From the cell containing the given text, extract its center point as [x, y] coordinate. 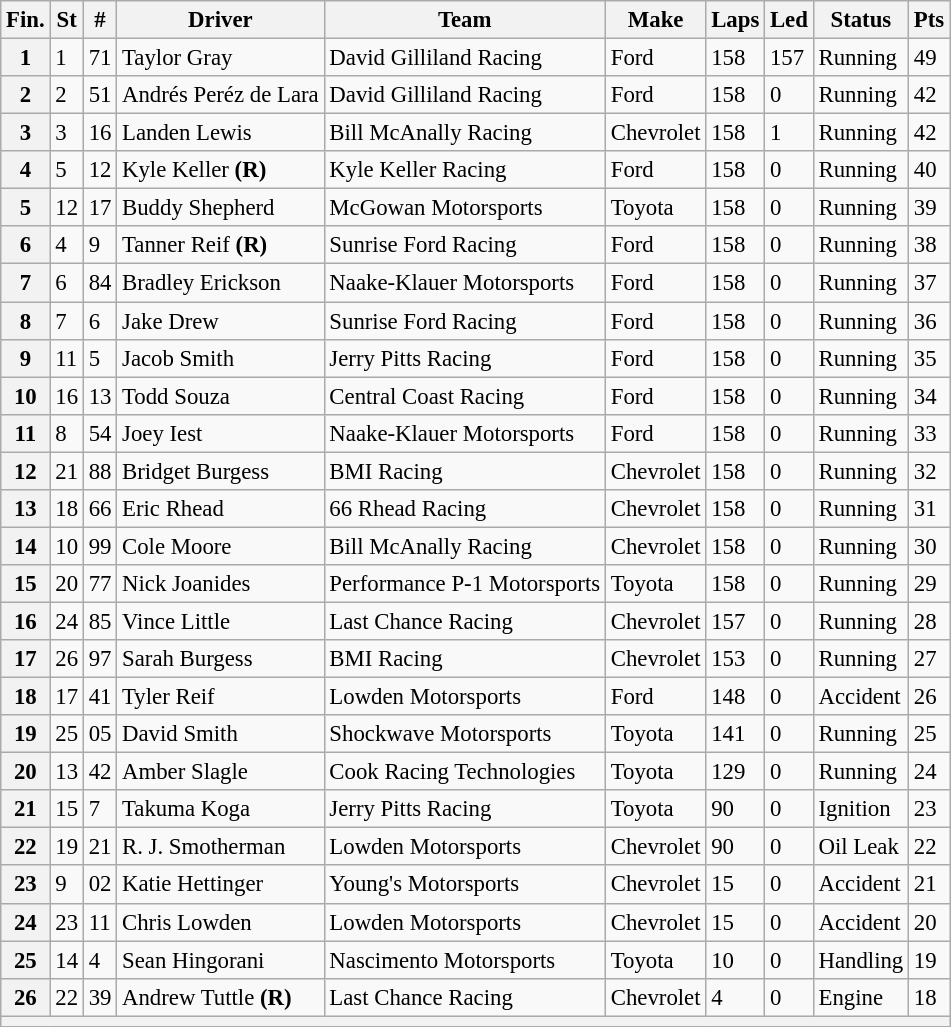
McGowan Motorsports [464, 208]
Bridget Burgess [220, 471]
Kyle Keller Racing [464, 170]
Kyle Keller (R) [220, 170]
Shockwave Motorsports [464, 734]
34 [930, 396]
Pts [930, 20]
Nick Joanides [220, 584]
David Smith [220, 734]
Buddy Shepherd [220, 208]
Eric Rhead [220, 509]
Joey Iest [220, 433]
66 [100, 509]
Chris Lowden [220, 922]
Laps [736, 20]
Status [860, 20]
Jake Drew [220, 321]
28 [930, 621]
99 [100, 546]
St [66, 20]
71 [100, 58]
129 [736, 772]
31 [930, 509]
Engine [860, 997]
36 [930, 321]
38 [930, 245]
Handling [860, 960]
Oil Leak [860, 847]
30 [930, 546]
Performance P-1 Motorsports [464, 584]
77 [100, 584]
51 [100, 95]
Takuma Koga [220, 809]
97 [100, 659]
Ignition [860, 809]
Landen Lewis [220, 133]
37 [930, 283]
Taylor Gray [220, 58]
29 [930, 584]
Vince Little [220, 621]
54 [100, 433]
Tanner Reif (R) [220, 245]
Andrew Tuttle (R) [220, 997]
35 [930, 358]
148 [736, 697]
# [100, 20]
02 [100, 885]
84 [100, 283]
66 Rhead Racing [464, 509]
153 [736, 659]
33 [930, 433]
Bradley Erickson [220, 283]
Driver [220, 20]
141 [736, 734]
49 [930, 58]
27 [930, 659]
Young's Motorsports [464, 885]
Led [790, 20]
Amber Slagle [220, 772]
Cole Moore [220, 546]
Todd Souza [220, 396]
88 [100, 471]
Team [464, 20]
85 [100, 621]
Nascimento Motorsports [464, 960]
Fin. [26, 20]
Make [655, 20]
Sean Hingorani [220, 960]
Jacob Smith [220, 358]
05 [100, 734]
Katie Hettinger [220, 885]
Tyler Reif [220, 697]
32 [930, 471]
40 [930, 170]
Cook Racing Technologies [464, 772]
Central Coast Racing [464, 396]
R. J. Smotherman [220, 847]
Sarah Burgess [220, 659]
Andrés Peréz de Lara [220, 95]
41 [100, 697]
